Capture the cell that displays the provided text and extract its [X, Y] central coordinate. 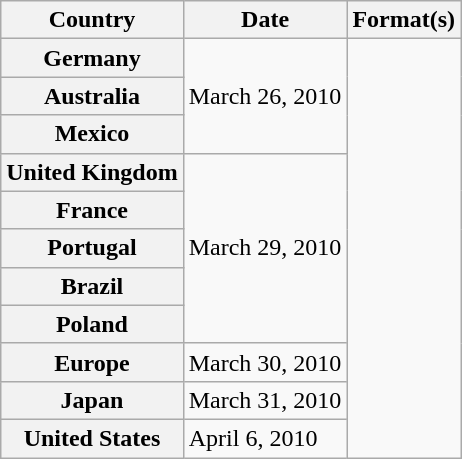
United Kingdom [92, 172]
March 29, 2010 [265, 248]
Poland [92, 324]
Format(s) [404, 20]
France [92, 210]
Country [92, 20]
Brazil [92, 286]
Japan [92, 400]
March 31, 2010 [265, 400]
April 6, 2010 [265, 438]
Date [265, 20]
Mexico [92, 134]
March 26, 2010 [265, 96]
March 30, 2010 [265, 362]
United States [92, 438]
Australia [92, 96]
Germany [92, 58]
Europe [92, 362]
Portugal [92, 248]
